Output the (X, Y) coordinate of the center of the cell containing the given text.  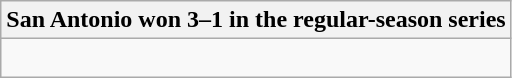
San Antonio won 3–1 in the regular-season series (256, 20)
